Output the (x, y) coordinate of the center of the cell containing the given text.  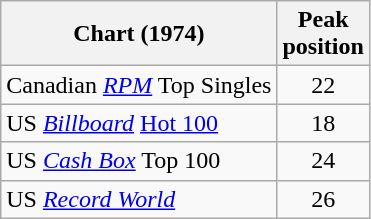
24 (323, 161)
Chart (1974) (139, 34)
18 (323, 123)
US Record World (139, 199)
26 (323, 199)
Peakposition (323, 34)
Canadian RPM Top Singles (139, 85)
US Cash Box Top 100 (139, 161)
22 (323, 85)
US Billboard Hot 100 (139, 123)
